From the cell containing the given text, extract its center point as [X, Y] coordinate. 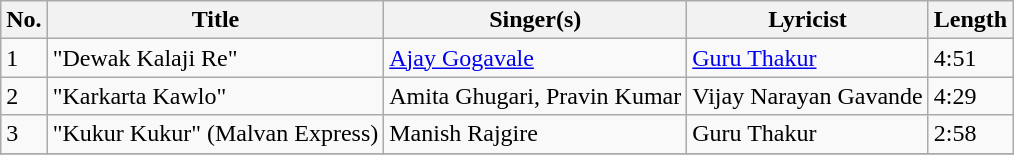
Title [216, 20]
No. [24, 20]
Lyricist [808, 20]
4:29 [970, 96]
Length [970, 20]
3 [24, 134]
"Kukur Kukur" (Malvan Express) [216, 134]
Vijay Narayan Gavande [808, 96]
Ajay Gogavale [536, 58]
"Karkarta Kawlo" [216, 96]
2 [24, 96]
2:58 [970, 134]
Amita Ghugari, Pravin Kumar [536, 96]
4:51 [970, 58]
Singer(s) [536, 20]
"Dewak Kalaji Re" [216, 58]
Manish Rajgire [536, 134]
1 [24, 58]
